Determine the (X, Y) coordinate at the center of the cell enclosing the given text.  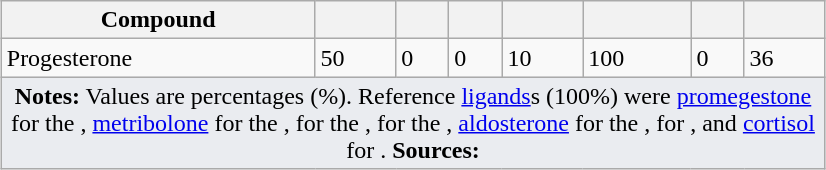
100 (637, 58)
10 (542, 58)
Progesterone (158, 58)
Compound (158, 20)
36 (784, 58)
50 (356, 58)
